Search for the cell housing the specified text and yield its [x, y] center coordinate. 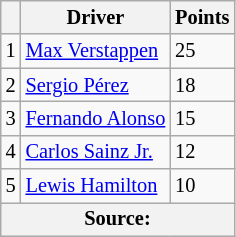
Fernando Alonso [96, 118]
18 [202, 85]
Points [202, 17]
15 [202, 118]
12 [202, 152]
2 [11, 85]
Source: [118, 219]
4 [11, 152]
Carlos Sainz Jr. [96, 152]
Driver [96, 17]
1 [11, 51]
3 [11, 118]
Lewis Hamilton [96, 186]
10 [202, 186]
25 [202, 51]
5 [11, 186]
Sergio Pérez [96, 85]
Max Verstappen [96, 51]
